Pinpoint the cell where the given text exists, returning its (x, y) midpoint coordinate. 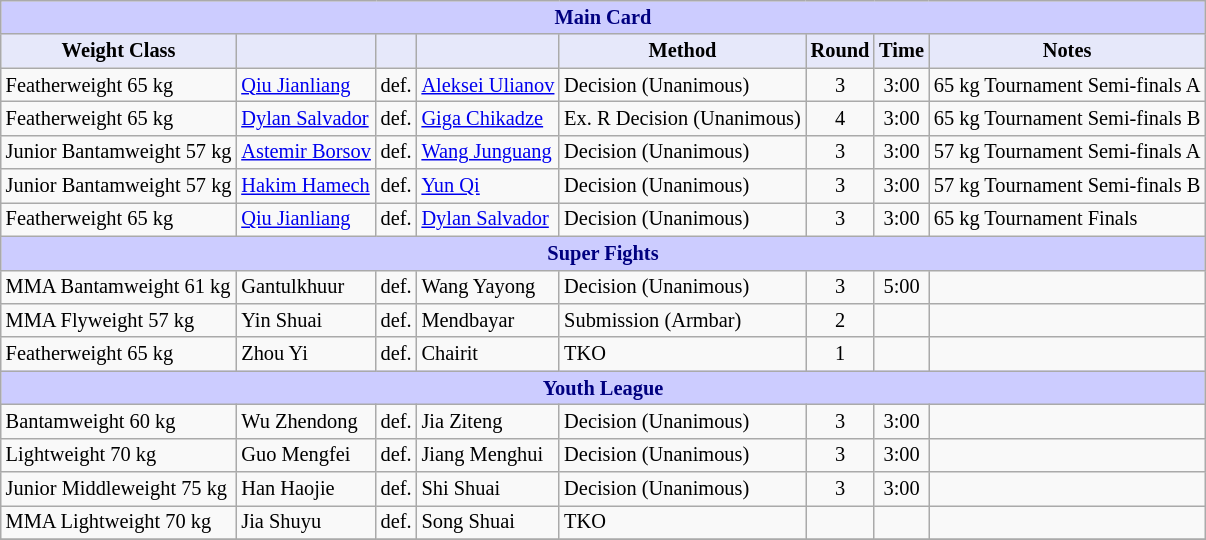
65 kg Tournament Finals (1067, 219)
Jia Shuyu (306, 522)
Yin Shuai (306, 320)
Wang Yayong (488, 287)
57 kg Tournament Semi-finals A (1067, 152)
Bantamweight 60 kg (119, 421)
MMA Bantamweight 61 kg (119, 287)
Weight Class (119, 51)
Method (682, 51)
Han Haojie (306, 489)
65 kg Tournament Semi-finals B (1067, 118)
Time (902, 51)
5:00 (902, 287)
1 (840, 354)
Jiang Menghui (488, 455)
Astemir Borsov (306, 152)
Super Fights (603, 253)
Round (840, 51)
Gantulkhuur (306, 287)
Junior Middleweight 75 kg (119, 489)
Ex. R Decision (Unanimous) (682, 118)
Guo Mengfei (306, 455)
Youth League (603, 388)
57 kg Tournament Semi-finals B (1067, 186)
4 (840, 118)
Main Card (603, 17)
65 kg Tournament Semi-finals A (1067, 85)
Yun Qi (488, 186)
Submission (Armbar) (682, 320)
MMA Lightweight 70 kg (119, 522)
Wang Junguang (488, 152)
Song Shuai (488, 522)
Mendbayar (488, 320)
MMA Flyweight 57 kg (119, 320)
Wu Zhendong (306, 421)
Jia Ziteng (488, 421)
Aleksei Ulianov (488, 85)
2 (840, 320)
Hakim Hamech (306, 186)
Lightweight 70 kg (119, 455)
Notes (1067, 51)
Chairit (488, 354)
Giga Chikadze (488, 118)
Shi Shuai (488, 489)
Zhou Yi (306, 354)
